Scan for the cell matching the given text and deliver its [x, y] coordinate at center. 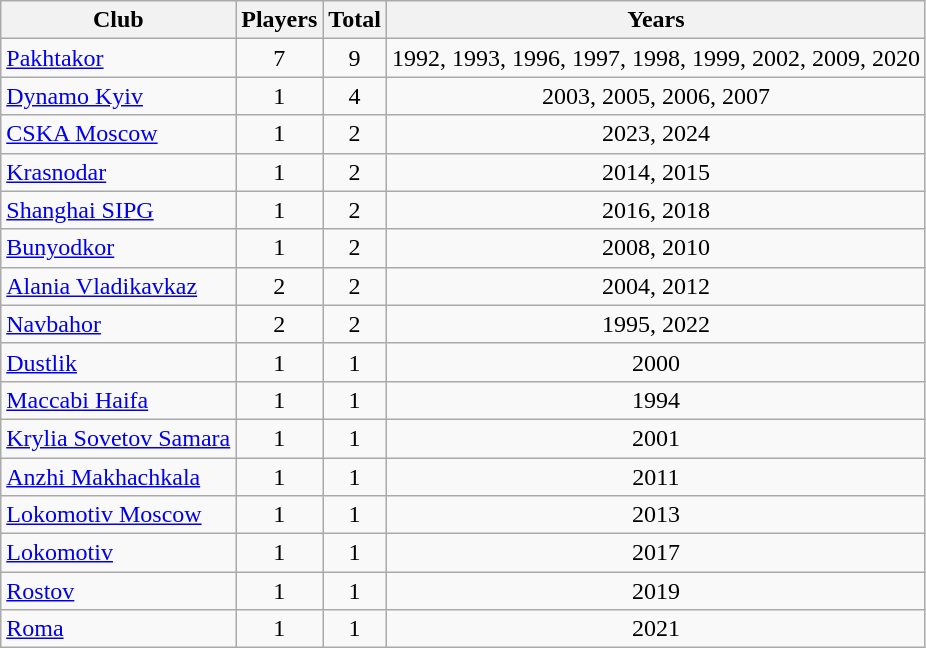
2023, 2024 [656, 134]
Lokomotiv Moscow [118, 515]
1994 [656, 400]
2021 [656, 629]
9 [355, 58]
2016, 2018 [656, 210]
Years [656, 20]
Dynamo Kyiv [118, 96]
Shanghai SIPG [118, 210]
Club [118, 20]
Alania Vladikavkaz [118, 286]
2014, 2015 [656, 172]
Maccabi Haifa [118, 400]
2003, 2005, 2006, 2007 [656, 96]
2019 [656, 591]
2004, 2012 [656, 286]
Krylia Sovetov Samara [118, 438]
Lokomotiv [118, 553]
1995, 2022 [656, 324]
Pakhtakor [118, 58]
Anzhi Makhachkala [118, 477]
Dustlik [118, 362]
2008, 2010 [656, 248]
Krasnodar [118, 172]
7 [280, 58]
Bunyodkor [118, 248]
2000 [656, 362]
Total [355, 20]
2011 [656, 477]
1992, 1993, 1996, 1997, 1998, 1999, 2002, 2009, 2020 [656, 58]
Players [280, 20]
4 [355, 96]
Rostov [118, 591]
2013 [656, 515]
CSKA Moscow [118, 134]
Roma [118, 629]
2001 [656, 438]
2017 [656, 553]
Navbahor [118, 324]
